Capture the cell that displays the provided text and extract its [X, Y] central coordinate. 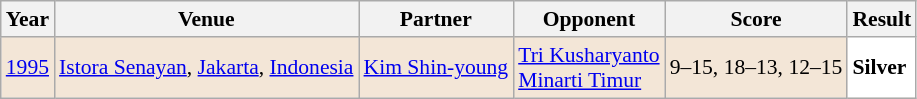
Result [882, 19]
1995 [28, 68]
Score [756, 19]
Partner [436, 19]
Year [28, 19]
Opponent [588, 19]
Venue [206, 19]
Silver [882, 68]
9–15, 18–13, 12–15 [756, 68]
Kim Shin-young [436, 68]
Istora Senayan, Jakarta, Indonesia [206, 68]
Tri Kusharyanto Minarti Timur [588, 68]
